Return the [x, y] coordinate for the center point of the cell that contains the specified text.  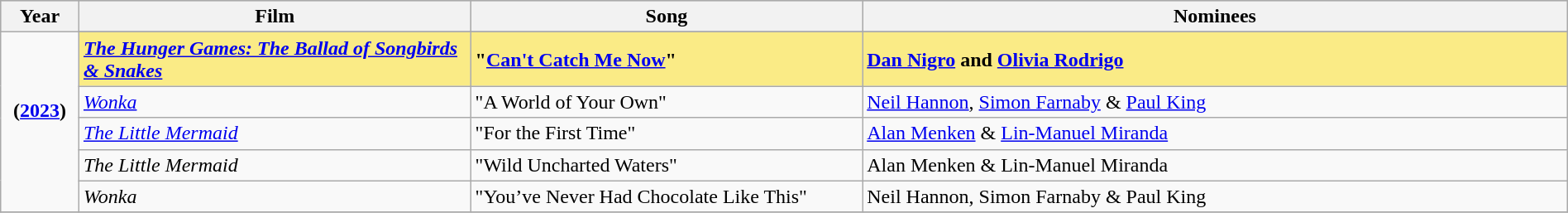
"A World of Your Own" [667, 102]
"For the First Time" [667, 133]
(2023) [40, 123]
Dan Nigro and Olivia Rodrigo [1216, 60]
"You’ve Never Had Chocolate Like This" [667, 196]
"Can't Catch Me Now" [667, 60]
"Wild Uncharted Waters" [667, 165]
Song [667, 17]
The Hunger Games: The Ballad of Songbirds & Snakes [275, 60]
Film [275, 17]
Nominees [1216, 17]
Year [40, 17]
